Determine the [X, Y] coordinate at the center of the cell enclosing the given text.  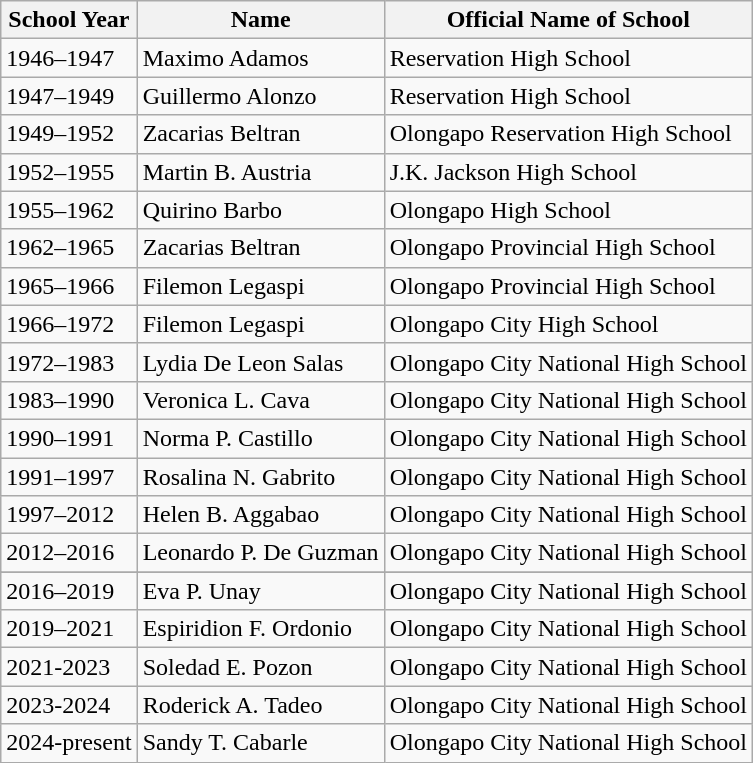
1990–1991 [69, 438]
Veronica L. Cava [260, 400]
2024-present [69, 743]
2016–2019 [69, 591]
Sandy T. Cabarle [260, 743]
1949–1952 [69, 134]
School Year [69, 20]
2021-2023 [69, 667]
J.K. Jackson High School [568, 172]
Helen B. Aggabao [260, 515]
1983–1990 [69, 400]
Olongapo City High School [568, 324]
2012–2016 [69, 553]
Quirino Barbo [260, 210]
Eva P. Unay [260, 591]
1955–1962 [69, 210]
1991–1997 [69, 477]
Espiridion F. Ordonio [260, 629]
1946–1947 [69, 58]
Roderick A. Tadeo [260, 705]
Olongapo Reservation High School [568, 134]
1972–1983 [69, 362]
Maximo Adamos [260, 58]
2023-2024 [69, 705]
Lydia De Leon Salas [260, 362]
1952–1955 [69, 172]
1997–2012 [69, 515]
Guillermo Alonzo [260, 96]
1947–1949 [69, 96]
Rosalina N. Gabrito [260, 477]
Name [260, 20]
1962–1965 [69, 248]
Olongapo High School [568, 210]
1966–1972 [69, 324]
Leonardo P. De Guzman [260, 553]
Norma P. Castillo [260, 438]
Official Name of School [568, 20]
2019–2021 [69, 629]
Soledad E. Pozon [260, 667]
1965–1966 [69, 286]
Martin B. Austria [260, 172]
